Detect which cell encompasses the target text, then output its [x, y] center coordinate. 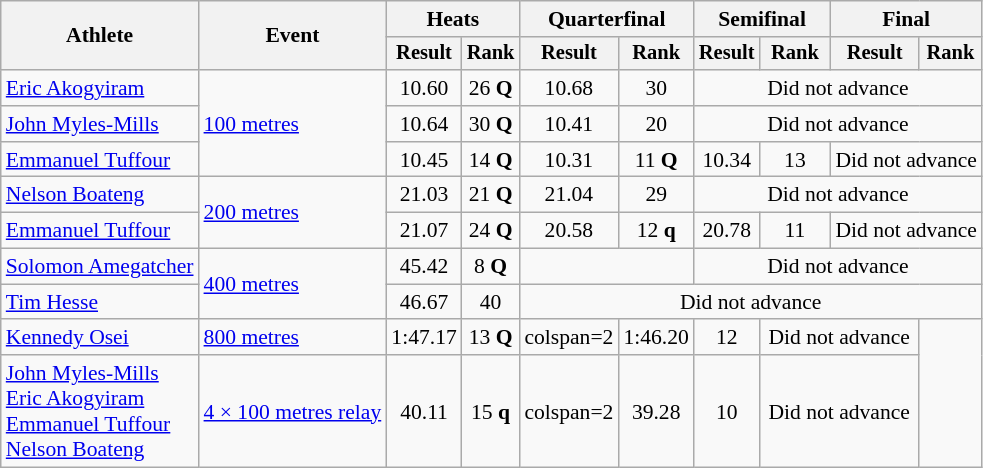
Heats [452, 19]
8 Q [491, 267]
10.41 [568, 124]
21 Q [491, 195]
10.31 [568, 160]
24 Q [491, 231]
15 q [491, 411]
Final [906, 19]
30 [656, 88]
21.04 [568, 195]
10.68 [568, 88]
10.45 [424, 160]
45.42 [424, 267]
14 Q [491, 160]
11 Q [656, 160]
Semifinal [762, 19]
400 metres [293, 284]
20.58 [568, 231]
13 [794, 160]
John Myles-Mills [100, 124]
Nelson Boateng [100, 195]
4 × 100 metres relay [293, 411]
1:47.17 [424, 338]
30 Q [491, 124]
12 [727, 338]
11 [794, 231]
100 metres [293, 124]
21.07 [424, 231]
Kennedy Osei [100, 338]
46.67 [424, 302]
Tim Hesse [100, 302]
10.64 [424, 124]
40.11 [424, 411]
29 [656, 195]
Athlete [100, 36]
20 [656, 124]
Quarterfinal [606, 19]
12 q [656, 231]
800 metres [293, 338]
20.78 [727, 231]
Event [293, 36]
13 Q [491, 338]
Eric Akogyiram [100, 88]
21.03 [424, 195]
40 [491, 302]
39.28 [656, 411]
10 [727, 411]
10.60 [424, 88]
Solomon Amegatcher [100, 267]
200 metres [293, 212]
26 Q [491, 88]
10.34 [727, 160]
John Myles-MillsEric AkogyiramEmmanuel TuffourNelson Boateng [100, 411]
1:46.20 [656, 338]
